Return [x, y] of the center of cell containing provided text 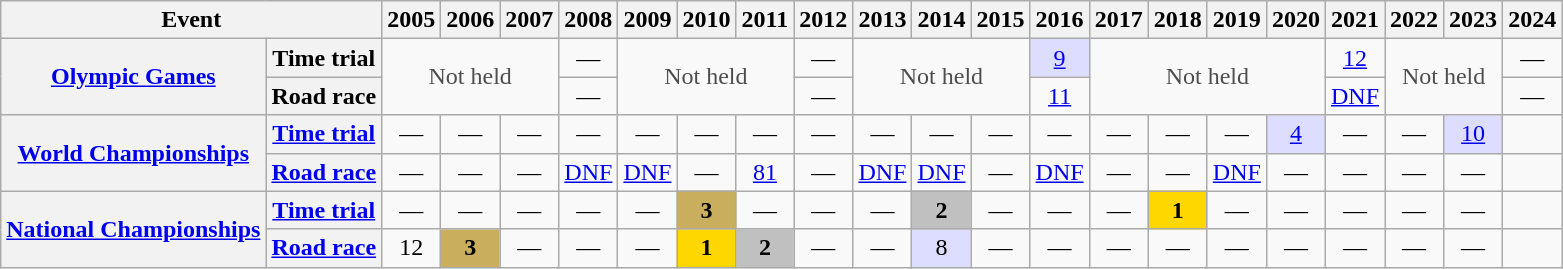
2005 [412, 20]
2007 [530, 20]
2020 [1296, 20]
2021 [1354, 20]
World Championships [134, 153]
2015 [1000, 20]
2012 [824, 20]
2022 [1414, 20]
9 [1060, 58]
2006 [470, 20]
National Championships [134, 229]
2024 [1532, 20]
2018 [1178, 20]
11 [1060, 96]
2009 [648, 20]
2023 [1474, 20]
2010 [706, 20]
2014 [942, 20]
4 [1296, 134]
2011 [765, 20]
2017 [1118, 20]
2008 [588, 20]
8 [942, 248]
2016 [1060, 20]
2019 [1236, 20]
Olympic Games [134, 77]
10 [1474, 134]
81 [765, 172]
2013 [882, 20]
Event [192, 20]
